Search for the cell housing the specified text and yield its [x, y] center coordinate. 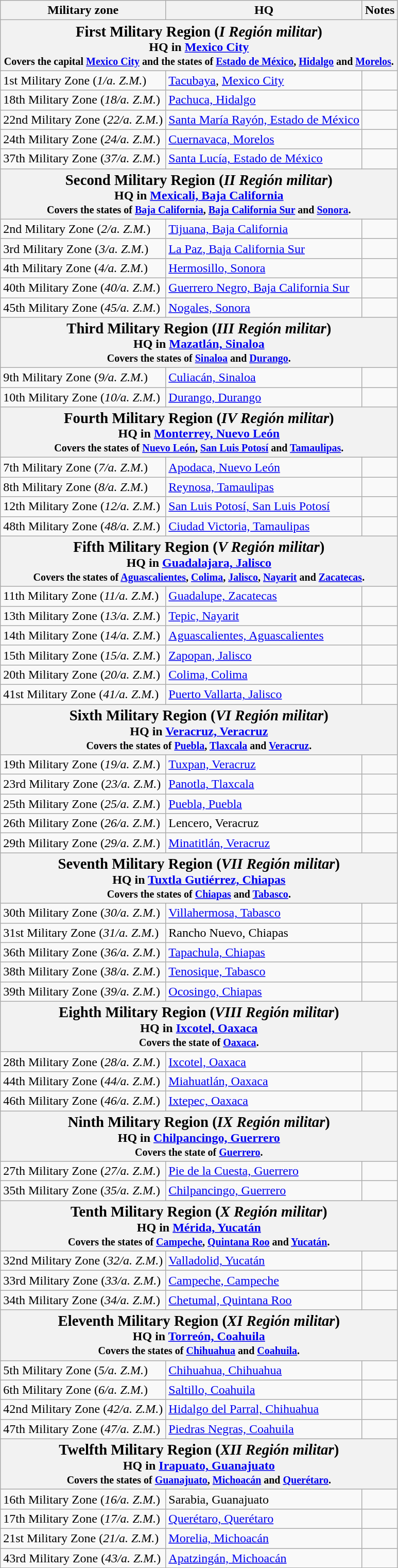
27th Military Zone (27/a. Z.M.) [83, 1171]
Tuxpan, Veracruz [264, 765]
9th Military Zone (9/a. Z.M.) [83, 378]
45th Military Zone (45/a. Z.M.) [83, 308]
Morelia, Michoacán [264, 1538]
Second Military Region (II Región militar)HQ in Mexicali, Baja CaliforniaCovers the states of Baja California, Baja California Sur and Sonora. [199, 194]
46th Military Zone (46/a. Z.M.) [83, 1101]
Guerrero Negro, Baja California Sur [264, 288]
Fifth Military Region (V Región militar)HQ in Guadalajara, JaliscoCovers the states of Aguascalientes, Colima, Jalisco, Nayarit and Zacatecas. [199, 561]
Piedras Negras, Coahuila [264, 1429]
Chetumal, Quintana Roo [264, 1300]
31st Military Zone (31/a. Z.M.) [83, 933]
Hermosillo, Sonora [264, 268]
30th Military Zone (30/a. Z.M.) [83, 913]
Culiacán, Sinaloa [264, 378]
44th Military Zone (44/a. Z.M.) [83, 1081]
35th Military Zone (35/a. Z.M.) [83, 1191]
16th Military Zone (16/a. Z.M.) [83, 1499]
43rd Military Zone (43/a. Z.M.) [83, 1558]
Tenosique, Tabasco [264, 972]
Santa Lucía, Estado de México [264, 159]
Miahuatlán, Oaxaca [264, 1081]
Military zone [83, 10]
20th Military Zone (20/a. Z.M.) [83, 675]
33rd Military Zone (33/a. Z.M.) [83, 1280]
Colima, Colima [264, 675]
Minatitlán, Veracruz [264, 843]
Aguascalientes, Aguascalientes [264, 635]
Eighth Military Region (VIII Región militar)HQ in Ixcotel, OaxacaCovers the state of Oaxaca. [199, 1026]
Valladolid, Yucatán [264, 1261]
Tepic, Nayarit [264, 616]
39th Military Zone (39/a. Z.M.) [83, 991]
22nd Military Zone (22/a. Z.M.) [83, 120]
Chilpancingo, Guerrero [264, 1191]
Tijuana, Baja California [264, 229]
21st Military Zone (21/a. Z.M.) [83, 1538]
Campeche, Campeche [264, 1280]
Saltillo, Coahuila [264, 1390]
Nogales, Sonora [264, 308]
28th Military Zone (28/a. Z.M.) [83, 1061]
Twelfth Military Region (XII Región militar)HQ in Irapuato, GuanajuatoCovers the states of Guanajuato, Michoacán and Querétaro. [199, 1464]
Apatzingán, Michoacán [264, 1558]
5th Military Zone (5/a. Z.M.) [83, 1370]
Durango, Durango [264, 397]
San Luis Potosí, San Luis Potosí [264, 507]
Eleventh Military Region (XI Región militar)HQ in Torreón, CoahuilaCovers the states of Chihuahua and Coahuila. [199, 1335]
29th Military Zone (29/a. Z.M.) [83, 843]
36th Military Zone (36/a. Z.M.) [83, 952]
Third Military Region (III Región militar)HQ in Mazatlán, SinaloaCovers the states of Sinaloa and Durango. [199, 343]
34th Military Zone (34/a. Z.M.) [83, 1300]
Cuernavaca, Morelos [264, 139]
8th Military Zone (8/a. Z.M.) [83, 487]
40th Military Zone (40/a. Z.M.) [83, 288]
HQ [264, 10]
17th Military Zone (17/a. Z.M.) [83, 1519]
First Military Region (I Región militar)HQ in Mexico CityCovers the capital Mexico City and the states of Estado de México, Hidalgo and Morelos. [199, 45]
Pachuca, Hidalgo [264, 100]
Villahermosa, Tabasco [264, 913]
2nd Military Zone (2/a. Z.M.) [83, 229]
1st Military Zone (1/a. Z.M.) [83, 80]
Tenth Military Region (X Región militar)HQ in Mérida, YucatánCovers the states of Campeche, Quintana Roo and Yucatán. [199, 1226]
13th Military Zone (13/a. Z.M.) [83, 616]
Panotla, Tlaxcala [264, 784]
Hidalgo del Parral, Chihuahua [264, 1409]
10th Military Zone (10/a. Z.M.) [83, 397]
Tapachula, Chiapas [264, 952]
Sixth Military Region (VI Región militar)HQ in Veracruz, VeracruzCovers the states of Puebla, Tlaxcala and Veracruz. [199, 729]
42nd Military Zone (42/a. Z.M.) [83, 1409]
32nd Military Zone (32/a. Z.M.) [83, 1261]
37th Military Zone (37/a. Z.M.) [83, 159]
Puebla, Puebla [264, 804]
Apodaca, Nuevo León [264, 467]
Ciudad Victoria, Tamaulipas [264, 526]
15th Military Zone (15/a. Z.M.) [83, 655]
7th Military Zone (7/a. Z.M.) [83, 467]
3rd Military Zone (3/a. Z.M.) [83, 248]
Lencero, Veracruz [264, 823]
Zapopan, Jalisco [264, 655]
26th Military Zone (26/a. Z.M.) [83, 823]
Santa María Rayón, Estado de México [264, 120]
Ixtepec, Oaxaca [264, 1101]
La Paz, Baja California Sur [264, 248]
12th Military Zone (12/a. Z.M.) [83, 507]
Rancho Nuevo, Chiapas [264, 933]
Ixcotel, Oaxaca [264, 1061]
25th Military Zone (25/a. Z.M.) [83, 804]
Puerto Vallarta, Jalisco [264, 694]
Ocosingo, Chiapas [264, 991]
Pie de la Cuesta, Guerrero [264, 1171]
Ninth Military Region (IX Región militar)HQ in Chilpancingo, GuerreroCovers the state of Guerrero. [199, 1136]
47th Military Zone (47/a. Z.M.) [83, 1429]
48th Military Zone (48/a. Z.M.) [83, 526]
Notes [379, 10]
11th Military Zone (11/a. Z.M.) [83, 596]
18th Military Zone (18/a. Z.M.) [83, 100]
Guadalupe, Zacatecas [264, 596]
Seventh Military Region (VII Región militar)HQ in Tuxtla Gutiérrez, ChiapasCovers the states of Chiapas and Tabasco. [199, 878]
41st Military Zone (41/a. Z.M.) [83, 694]
4th Military Zone (4/a. Z.M.) [83, 268]
Fourth Military Region (IV Región militar)HQ in Monterrey, Nuevo LeónCovers the states of Nuevo León, San Luis Potosí and Tamaulipas. [199, 432]
6th Military Zone (6/a. Z.M.) [83, 1390]
38th Military Zone (38/a. Z.M.) [83, 972]
24th Military Zone (24/a. Z.M.) [83, 139]
19th Military Zone (19/a. Z.M.) [83, 765]
Reynosa, Tamaulipas [264, 487]
Querétaro, Querétaro [264, 1519]
Tacubaya, Mexico City [264, 80]
23rd Military Zone (23/a. Z.M.) [83, 784]
Sarabia, Guanajuato [264, 1499]
Chihuahua, Chihuahua [264, 1370]
14th Military Zone (14/a. Z.M.) [83, 635]
